Detect which cell encompasses the target text, then output its [x, y] center coordinate. 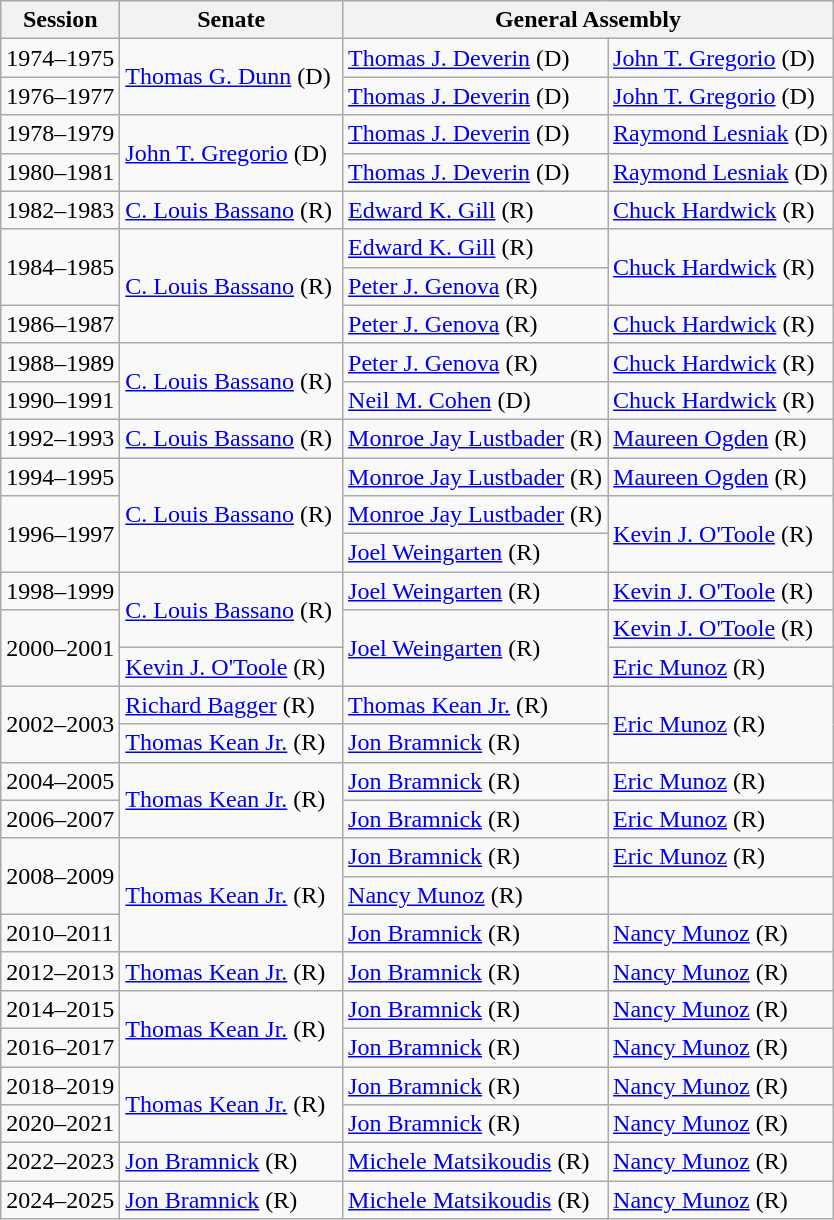
1976–1977 [60, 96]
1982–1983 [60, 210]
1992–1993 [60, 438]
2008–2009 [60, 876]
2004–2005 [60, 781]
2000–2001 [60, 648]
1980–1981 [60, 172]
Neil M. Cohen (D) [476, 400]
1986–1987 [60, 324]
1998–1999 [60, 591]
1996–1997 [60, 534]
2020–2021 [60, 1124]
Thomas G. Dunn (D) [232, 77]
2012–2013 [60, 971]
Senate [232, 20]
2014–2015 [60, 1009]
1974–1975 [60, 58]
2024–2025 [60, 1200]
1984–1985 [60, 267]
Richard Bagger (R) [232, 705]
2022–2023 [60, 1162]
1978–1979 [60, 134]
2018–2019 [60, 1085]
1988–1989 [60, 362]
2006–2007 [60, 819]
2002–2003 [60, 724]
Session [60, 20]
1990–1991 [60, 400]
2016–2017 [60, 1047]
2010–2011 [60, 933]
General Assembly [588, 20]
1994–1995 [60, 477]
